Pinpoint the cell where the given text exists, returning its [X, Y] midpoint coordinate. 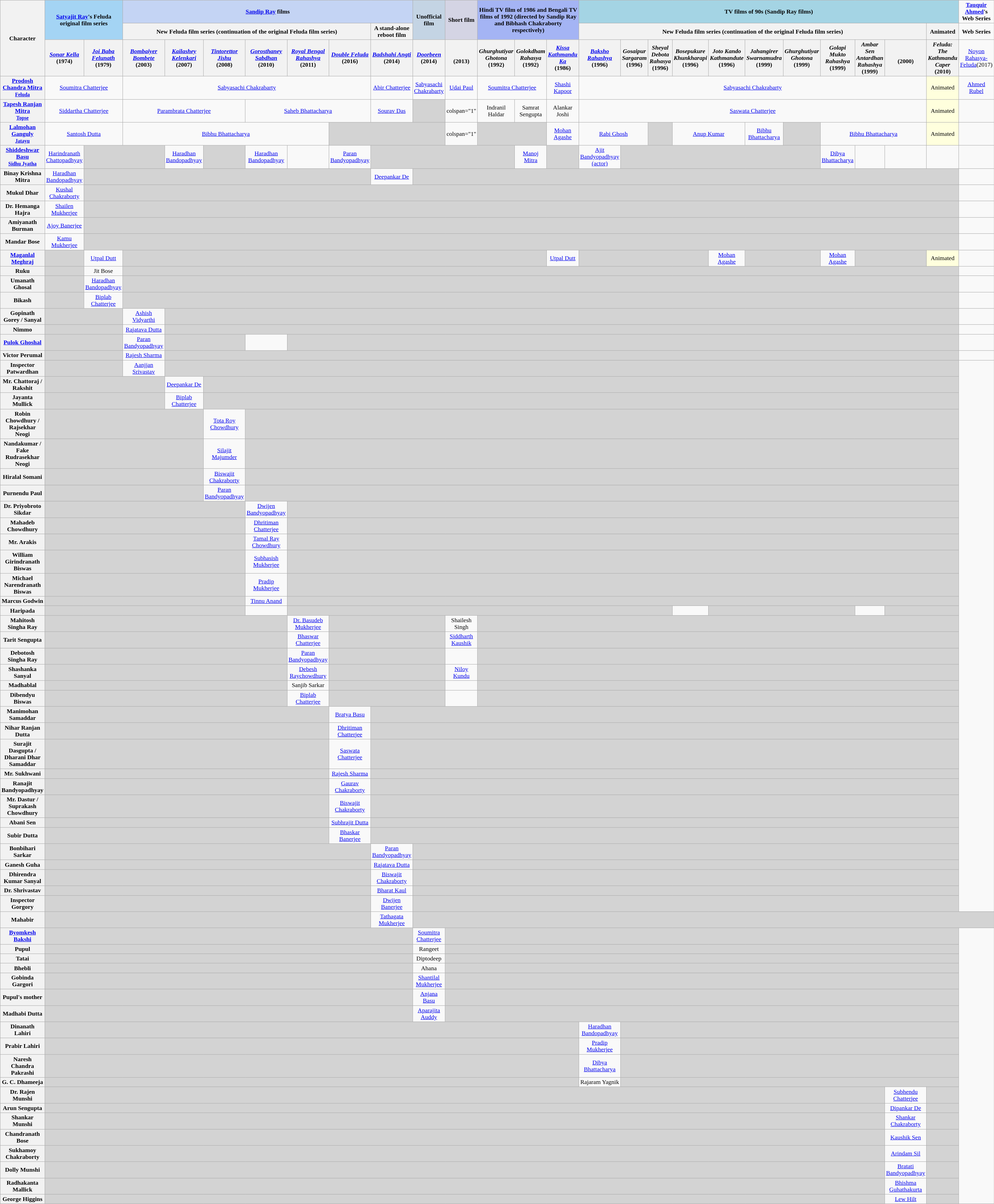
Haripada [23, 611]
Mr. Chattoraj / Rakshit [23, 384]
Arun Sengupta [23, 1108]
Ajoy Banerjee [64, 226]
Ambar Sen Antardhan Rahashya(1999) [870, 58]
Siddharth Kaushik [461, 640]
Tamal Ray Chowdhury [266, 542]
Kushal Chakraborty [64, 193]
Bhishma Guhathakurta [906, 1186]
G. C. Dhameeja [23, 1082]
Victor Perumal [23, 355]
Shashanka Sanyal [23, 673]
Lew Hilt [906, 1199]
Ghurghutiyar Ghotona (1992) [496, 58]
Subhasish Mukherjee [266, 562]
Tathagata Mukherjee [392, 920]
Umanath Ghosal [23, 284]
Nimmo [23, 330]
Naresh Chandra Pakrashi [23, 1066]
Jayanta Mullick [23, 401]
Sandip Ray films [268, 12]
Joi Baba Felunath (1979) [103, 58]
Dr. Rajen Munshi [23, 1095]
Ahmed Rubel [976, 88]
Anup Kumar [709, 134]
Mr. Sukhwani [23, 774]
Diptodeep [429, 958]
Noyon Rahasya-Feluda(2017) [976, 58]
Doorbeen (2014) [429, 58]
Rajaram Yagnik [600, 1082]
Prabir Lahiri [23, 1046]
Dipankar De [906, 1108]
Manoj Mitra [531, 157]
Gosaipur Sargaram(1996) [634, 58]
Michael Narendranath Biswas [23, 585]
Mukul Dhar [23, 193]
Shantilal Mukherjee [429, 981]
(2013) [461, 58]
Maganlal Meghraj [23, 258]
Shashi Kapoor [563, 88]
Bhaswar Chatterjee [308, 640]
Radhakanta Mallick [23, 1186]
Joto Kando Kathmandute(1996) [727, 58]
Dwijen Bandyopadhyay [266, 509]
Dr. Hemanga Hajra [23, 209]
Dr. Priyobroto Sikdar [23, 509]
Tatai [23, 958]
Unofficial film [429, 20]
Double Feluda (2016) [350, 58]
Jit Bose [103, 271]
Pupul [23, 949]
Parambrata Chatterjee [184, 111]
Tintorettor Jishu (2008) [224, 58]
Dwijen Banerjee [392, 904]
Debesh Raychowdhury [308, 673]
Lalmohan GangulyJatayu [23, 134]
Tauquir Ahmed's Web Series [976, 12]
Rabi Ghosh [613, 134]
Bharat Kaul [392, 891]
Pupul's mother [23, 997]
Shailesh Singh [461, 623]
Amiyanath Burman [23, 226]
Mahitosh Singha Ray [23, 623]
Purnendu Paul [23, 493]
Niloy Kundu [461, 673]
Bonbihari Sarkar [23, 852]
Ajit Bandyopadhyay (actor) [600, 157]
Prodosh Chandra MitraFeluda [23, 88]
Web Series [976, 32]
Dolly Munshi [23, 1170]
Mr. Arakis [23, 542]
Dr. Shrivastav [23, 891]
Silajit Majumder [224, 454]
Gorosthaney Sabdhan (2010) [266, 58]
Bratya Basu [350, 715]
Golapi Mukto Rahashya(1999) [838, 58]
Saheb Bhattacharya [308, 111]
Dr. Basudeb Mukherjee [308, 623]
Ghurghutiyar Ghotona(1999) [802, 58]
Baksho Rahashya(1996) [600, 58]
Kailashey Kelenkari (2007) [184, 58]
Tapesh Ranjan MitraTopse [23, 111]
Sonar Kella (1974) [64, 58]
Ruku [23, 271]
Tota Roy Chowdhury [224, 424]
Nandakumar / Fake Rudrasekhar Neogi [23, 454]
Shankar Munshi [23, 1121]
Bombaiyer Bombete (2003) [144, 58]
Kissa Kathmandu Ka(1986) [563, 58]
Badshahi Angti (2014) [392, 58]
Sourav Das [392, 111]
Aparajita Auddy [429, 1013]
Tinnu Anand [266, 601]
A stand-alone reboot film [392, 32]
Ranajit Bandyopadhyay [23, 786]
Mr. Dastur / Suprakash Chowdhury [23, 806]
Abir Chatterjee [392, 88]
Sheyal Debota Rahasya(1996) [660, 58]
Shailen Mukherjee [64, 209]
Marcus Godwin [23, 601]
Hiralal Somani [23, 477]
Bosepukure Khunkharapi(1996) [690, 58]
Binay Krishna Mitra [23, 176]
Madhablal [23, 685]
Manimohan Samaddar [23, 715]
Inspector Gorgory [23, 904]
Madhabi Dutta [23, 1013]
Subhrajit Dutta [350, 823]
Robin Chowdhury / Rajsekhar Neogi [23, 424]
Dinanath Lahiri [23, 1030]
Sanjib Sarkar [308, 685]
Arindam Sil [906, 1154]
Hindi TV film of 1986 and Bengali TV films of 1992 (directed by Sandip Ray and Bibhash Chakraborty respectively) [528, 20]
Inspector Patwardhan [23, 368]
Surajit Dasgupta / Dharani Dhar Samaddar [23, 754]
Siddartha Chatterjee [84, 111]
Indranil Haldar [496, 111]
Nihar Ranjan Dutta [23, 731]
Ganesh Guha [23, 865]
Feluda: The Kathmandu Caper(2010) [943, 58]
Harindranath Chattopadhyay [64, 157]
Aanjjan Srivastav [144, 368]
Anjana Basu [429, 997]
Satyajit Ray's Feluda original film series [84, 20]
Kamu Mukherjee [64, 242]
Sukhamoy Chakraborty [23, 1154]
Dibendyu Biswas [23, 698]
Gaurav Chakraborty [350, 786]
Bhaskar Banerjee [350, 835]
Byomkesh Bakshi [23, 936]
Shiddeshwar BasuSidhu Jyatha [23, 157]
Dhirendra Kumar Sanyal [23, 878]
Bratati Bandyopadhyay [906, 1170]
Gopinath Gorey / Sanyal [23, 317]
Ahana [429, 968]
Shankar Chakraborty [906, 1121]
Royal Bengal Rahashya (2011) [308, 58]
Chandranath Bose [23, 1137]
Bhebli [23, 968]
Bikash [23, 300]
(2000) [906, 58]
Mahabir [23, 920]
George Higgins [23, 1199]
Mandar Bose [23, 242]
Kaushik Sen [906, 1137]
Mahadeb Chowdhury [23, 526]
Subir Dutta [23, 835]
Rangeet [429, 949]
Santosh Dutta [84, 134]
Golokdham Rahasya (1992) [531, 58]
Tarit Sengupta [23, 640]
Abani Sen [23, 823]
Short film [461, 20]
Gobinda Gargori [23, 981]
Subhendu Chatterjee [906, 1095]
TV films of 90s (Sandip Ray films) [769, 12]
Alankar Joshi [563, 111]
William Girindranath Biswas [23, 562]
Jahangirer Swarnamudra(1999) [764, 58]
Debotosh Singha Ray [23, 656]
Ashish Vidyarthi [144, 317]
Udai Paul [461, 88]
Character [23, 38]
Pulok Ghoshal [23, 342]
Samrat Sengupta [531, 111]
